Detect which cell encompasses the target text, then output its [X, Y] center coordinate. 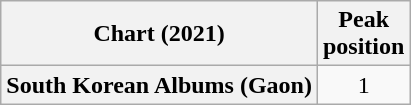
Peakposition [363, 34]
Chart (2021) [160, 34]
South Korean Albums (Gaon) [160, 85]
1 [363, 85]
